From the cell containing the given text, extract its center point as [X, Y] coordinate. 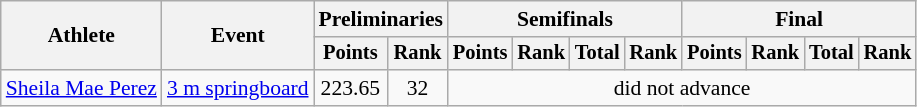
did not advance [682, 88]
Preliminaries [381, 19]
223.65 [351, 88]
Sheila Mae Perez [82, 88]
Event [238, 36]
Final [799, 19]
Athlete [82, 36]
Semifinals [565, 19]
3 m springboard [238, 88]
32 [418, 88]
